Determine the [X, Y] coordinate at the center of the cell enclosing the given text.  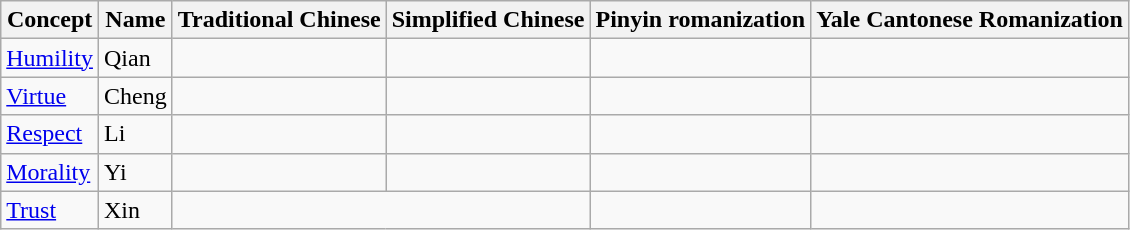
Yale Cantonese Romanization [970, 20]
Li [135, 134]
Virtue [50, 96]
Simplified Chinese [488, 20]
Cheng [135, 96]
Yi [135, 172]
Traditional Chinese [279, 20]
Trust [50, 210]
Morality [50, 172]
Respect [50, 134]
Name [135, 20]
Concept [50, 20]
Qian [135, 58]
Pinyin romanization [700, 20]
Xin [135, 210]
Humility [50, 58]
